Determine the [X, Y] coordinate at the center of the cell enclosing the given text.  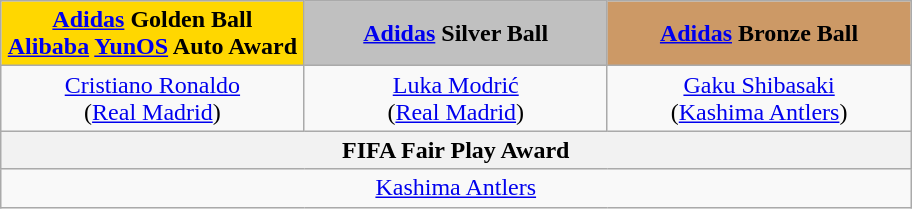
FIFA Fair Play Award [456, 150]
Adidas Silver Ball [456, 34]
Cristiano Ronaldo(Real Madrid) [152, 98]
Adidas Bronze Ball [758, 34]
Kashima Antlers [456, 188]
Adidas Golden BallAlibaba YunOS Auto Award [152, 34]
Gaku Shibasaki(Kashima Antlers) [758, 98]
Luka Modrić(Real Madrid) [456, 98]
